Capture the cell that displays the provided text and extract its [X, Y] central coordinate. 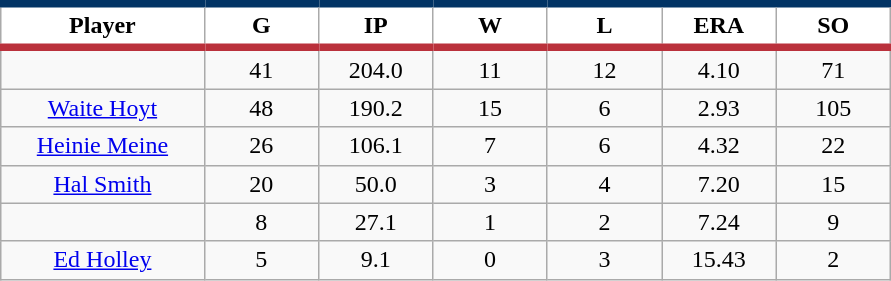
ERA [719, 26]
71 [833, 68]
12 [604, 68]
1 [490, 222]
22 [833, 146]
IP [375, 26]
W [490, 26]
G [261, 26]
2.93 [719, 108]
0 [490, 260]
8 [261, 222]
4.10 [719, 68]
9 [833, 222]
L [604, 26]
26 [261, 146]
Player [102, 26]
50.0 [375, 184]
7.24 [719, 222]
41 [261, 68]
106.1 [375, 146]
SO [833, 26]
48 [261, 108]
7.20 [719, 184]
20 [261, 184]
4.32 [719, 146]
Waite Hoyt [102, 108]
105 [833, 108]
5 [261, 260]
27.1 [375, 222]
204.0 [375, 68]
9.1 [375, 260]
Heinie Meine [102, 146]
11 [490, 68]
15.43 [719, 260]
7 [490, 146]
Hal Smith [102, 184]
Ed Holley [102, 260]
190.2 [375, 108]
4 [604, 184]
